Detect which cell encompasses the target text, then output its [x, y] center coordinate. 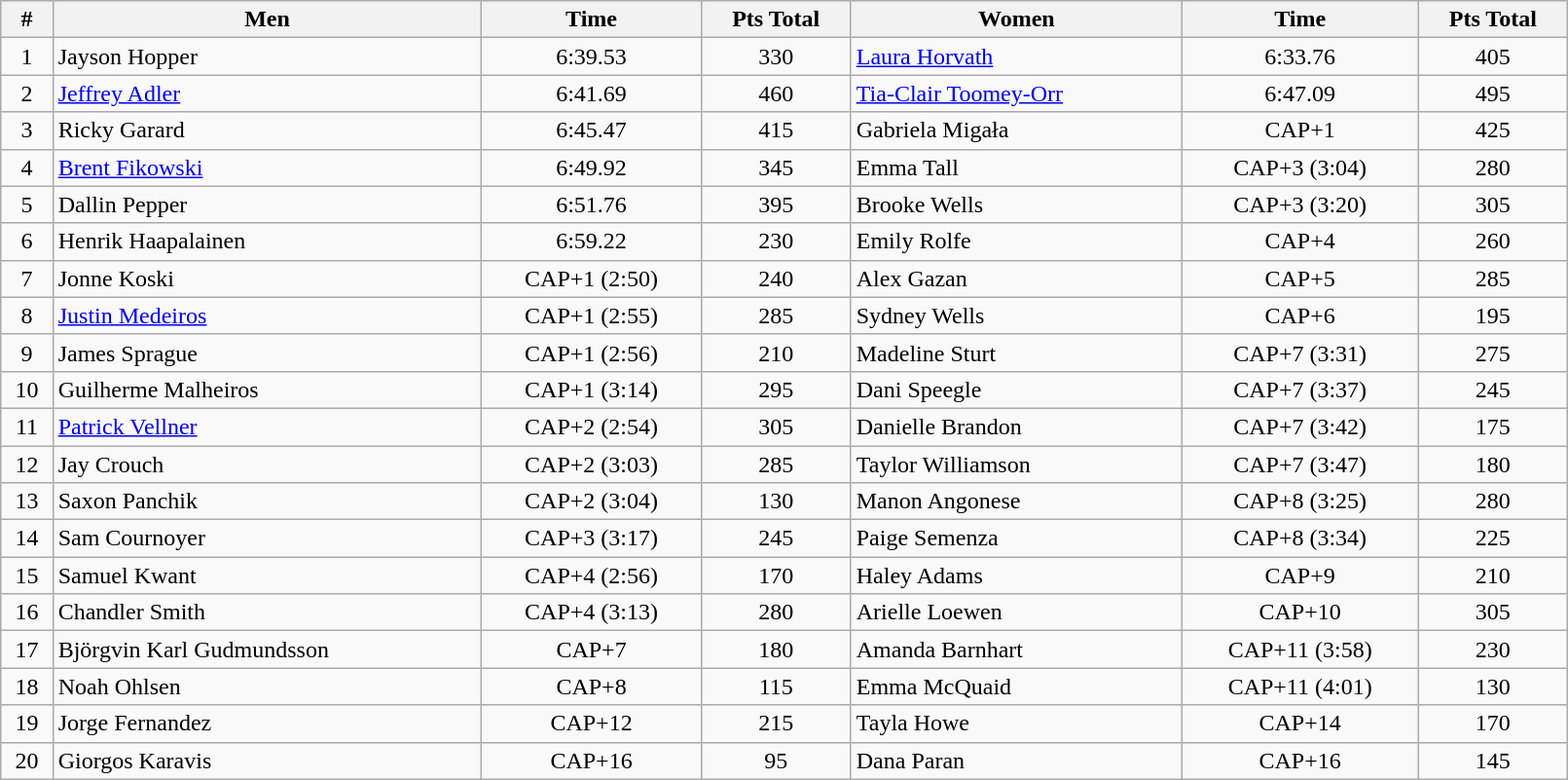
Jeffrey Adler [267, 93]
Manon Angonese [1016, 501]
Haley Adams [1016, 576]
Jayson Hopper [267, 56]
95 [776, 761]
CAP+8 (3:25) [1299, 501]
Emily Rolfe [1016, 241]
CAP+4 (2:56) [592, 576]
James Sprague [267, 353]
17 [27, 650]
Arielle Loewen [1016, 613]
8 [27, 316]
CAP+8 (3:34) [1299, 539]
415 [776, 130]
19 [27, 724]
CAP+1 (2:55) [592, 316]
6:51.76 [592, 204]
405 [1493, 56]
CAP+7 (3:42) [1299, 427]
# [27, 19]
Chandler Smith [267, 613]
CAP+7 (3:47) [1299, 464]
CAP+2 (2:54) [592, 427]
6:39.53 [592, 56]
CAP+4 [1299, 241]
Amanda Barnhart [1016, 650]
15 [27, 576]
Taylor Williamson [1016, 464]
CAP+5 [1299, 279]
CAP+9 [1299, 576]
275 [1493, 353]
Noah Ohlsen [267, 687]
CAP+1 (2:50) [592, 279]
395 [776, 204]
13 [27, 501]
175 [1493, 427]
Sam Cournoyer [267, 539]
Saxon Panchik [267, 501]
10 [27, 390]
6:49.92 [592, 167]
14 [27, 539]
CAP+3 (3:04) [1299, 167]
6:45.47 [592, 130]
CAP+8 [592, 687]
Henrik Haapalainen [267, 241]
2 [27, 93]
6:47.09 [1299, 93]
Guilherme Malheiros [267, 390]
Jay Crouch [267, 464]
Women [1016, 19]
Tayla Howe [1016, 724]
CAP+7 (3:31) [1299, 353]
Samuel Kwant [267, 576]
CAP+11 (4:01) [1299, 687]
6:59.22 [592, 241]
CAP+1 [1299, 130]
CAP+1 (3:14) [592, 390]
9 [27, 353]
Paige Semenza [1016, 539]
16 [27, 613]
5 [27, 204]
425 [1493, 130]
Alex Gazan [1016, 279]
CAP+6 [1299, 316]
Dani Speegle [1016, 390]
330 [776, 56]
Jonne Koski [267, 279]
495 [1493, 93]
Björgvin Karl Gudmundsson [267, 650]
Tia-Clair Toomey-Orr [1016, 93]
CAP+7 (3:37) [1299, 390]
7 [27, 279]
Laura Horvath [1016, 56]
CAP+4 (3:13) [592, 613]
Justin Medeiros [267, 316]
CAP+2 (3:04) [592, 501]
240 [776, 279]
Madeline Sturt [1016, 353]
215 [776, 724]
Patrick Vellner [267, 427]
CAP+14 [1299, 724]
3 [27, 130]
Dana Paran [1016, 761]
Gabriela Migała [1016, 130]
Emma McQuaid [1016, 687]
6:33.76 [1299, 56]
Brent Fikowski [267, 167]
295 [776, 390]
11 [27, 427]
CAP+2 (3:03) [592, 464]
260 [1493, 241]
Giorgos Karavis [267, 761]
20 [27, 761]
145 [1493, 761]
Brooke Wells [1016, 204]
6 [27, 241]
CAP+11 (3:58) [1299, 650]
CAP+12 [592, 724]
Dallin Pepper [267, 204]
12 [27, 464]
Sydney Wells [1016, 316]
Emma Tall [1016, 167]
4 [27, 167]
CAP+1 (2:56) [592, 353]
Men [267, 19]
Jorge Fernandez [267, 724]
CAP+3 (3:20) [1299, 204]
CAP+7 [592, 650]
Danielle Brandon [1016, 427]
115 [776, 687]
195 [1493, 316]
225 [1493, 539]
18 [27, 687]
345 [776, 167]
460 [776, 93]
CAP+10 [1299, 613]
1 [27, 56]
Ricky Garard [267, 130]
6:41.69 [592, 93]
CAP+3 (3:17) [592, 539]
